Determine the (X, Y) coordinate at the center of the cell enclosing the given text.  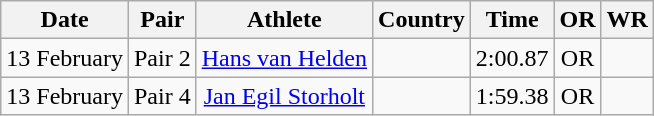
1:59.38 (512, 96)
Country (422, 20)
Jan Egil Storholt (284, 96)
Pair 4 (162, 96)
Athlete (284, 20)
Date (65, 20)
WR (627, 20)
Hans van Helden (284, 58)
Time (512, 20)
Pair 2 (162, 58)
2:00.87 (512, 58)
Pair (162, 20)
